Detect which cell encompasses the target text, then output its [X, Y] center coordinate. 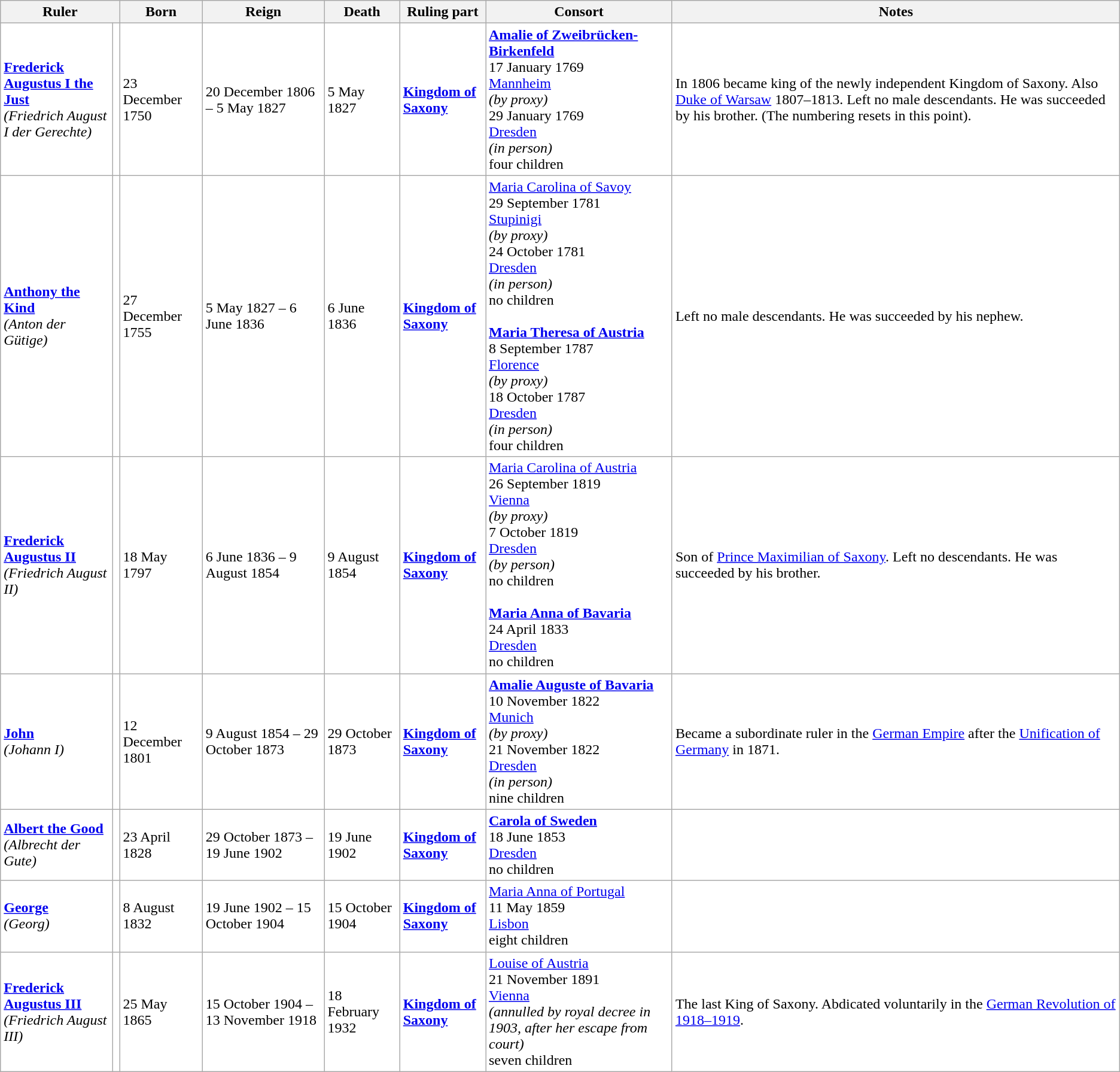
6 June 1836 [362, 316]
Notes [896, 12]
Became a subordinate ruler in the German Empire after the Unification of Germany in 1871. [896, 741]
Albert the Good(Albrecht der Gute) [57, 845]
John(Johann I) [57, 741]
Son of Prince Maximilian of Saxony. Left no descendants. He was succeeded by his brother. [896, 565]
Reign [263, 12]
18 February 1932 [362, 1012]
Amalie Auguste of Bavaria10 November 1822Munich(by proxy)21 November 1822Dresden(in person)nine children [579, 741]
Maria Anna of Portugal11 May 1859Lisboneight children [579, 916]
Consort [579, 12]
29 October 1873 – 19 June 1902 [263, 845]
15 October 1904 [362, 916]
The last King of Saxony. Abdicated voluntarily in the German Revolution of 1918–1919. [896, 1012]
9 August 1854 – 29 October 1873 [263, 741]
19 June 1902 – 15 October 1904 [263, 916]
8 August 1832 [161, 916]
Born [161, 12]
29 October 1873 [362, 741]
Ruler [60, 12]
George(Georg) [57, 916]
5 May 1827 – 6 June 1836 [263, 316]
Frederick Augustus I the Just(Friedrich August I der Gerechte) [57, 99]
Frederick Augustus III(Friedrich August III) [57, 1012]
Anthony the Kind(Anton der Gütige) [57, 316]
Amalie of Zweibrücken-Birkenfeld17 January 1769Mannheim(by proxy)29 January 1769Dresden(in person)four children [579, 99]
Ruling part [443, 12]
18 May 1797 [161, 565]
Carola of Sweden18 June 1853Dresdenno children [579, 845]
15 October 1904 – 13 November 1918 [263, 1012]
Louise of Austria21 November 1891Vienna(annulled by royal decree in 1903, after her escape from court)seven children [579, 1012]
Death [362, 12]
19 June 1902 [362, 845]
25 May 1865 [161, 1012]
23 April 1828 [161, 845]
27 December 1755 [161, 316]
23 December 1750 [161, 99]
9 August 1854 [362, 565]
Left no male descendants. He was succeeded by his nephew. [896, 316]
6 June 1836 – 9 August 1854 [263, 565]
Frederick Augustus II(Friedrich August II) [57, 565]
5 May 1827 [362, 99]
12 December 1801 [161, 741]
20 December 1806 – 5 May 1827 [263, 99]
